Scan for the cell matching the given text and deliver its (x, y) coordinate at center. 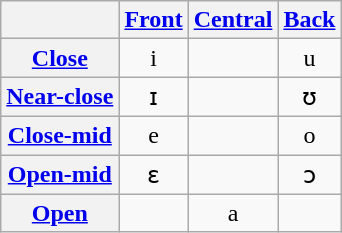
Central (233, 20)
Back (310, 20)
i (154, 58)
a (233, 213)
Open-mid (60, 174)
Open (60, 213)
ɪ (154, 97)
e (154, 135)
Close (60, 58)
ɔ (310, 174)
Close-mid (60, 135)
Front (154, 20)
Near-close (60, 97)
ʊ (310, 97)
o (310, 135)
ɛ (154, 174)
u (310, 58)
